Determine the [X, Y] coordinate at the center of the cell enclosing the given text.  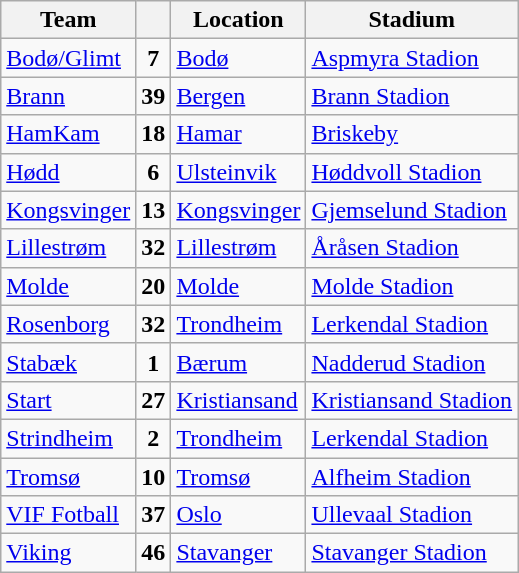
Bærum [238, 362]
Bodø/Glimt [68, 58]
Bodø [238, 58]
Location [238, 20]
Brann [68, 96]
6 [154, 172]
Bergen [238, 96]
Nadderud Stadion [412, 362]
Aspmyra Stadion [412, 58]
Hødd [68, 172]
Kristiansand Stadion [412, 400]
20 [154, 286]
7 [154, 58]
Briskeby [412, 134]
1 [154, 362]
Stabæk [68, 362]
VIF Fotball [68, 515]
Molde Stadion [412, 286]
Stavanger [238, 553]
Gjemselund Stadion [412, 210]
Viking [68, 553]
Oslo [238, 515]
Strindheim [68, 438]
27 [154, 400]
Alfheim Stadion [412, 477]
Kristiansand [238, 400]
Hamar [238, 134]
Rosenborg [68, 324]
Høddvoll Stadion [412, 172]
Start [68, 400]
Ullevaal Stadion [412, 515]
Brann Stadion [412, 96]
18 [154, 134]
39 [154, 96]
Team [68, 20]
HamKam [68, 134]
Stavanger Stadion [412, 553]
37 [154, 515]
Åråsen Stadion [412, 248]
Stadium [412, 20]
10 [154, 477]
2 [154, 438]
46 [154, 553]
Ulsteinvik [238, 172]
13 [154, 210]
